Scan for the cell matching the given text and deliver its (x, y) coordinate at center. 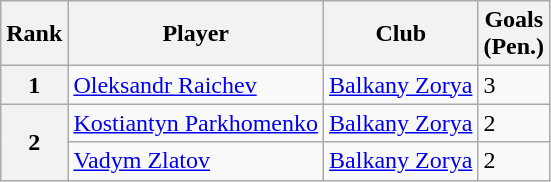
Oleksandr Raichev (196, 85)
Player (196, 34)
Goals(Pen.) (514, 34)
Kostiantyn Parkhomenko (196, 123)
Rank (34, 34)
Club (401, 34)
1 (34, 85)
3 (514, 85)
Vadym Zlatov (196, 161)
